Pinpoint the cell where the given text exists, returning its [X, Y] midpoint coordinate. 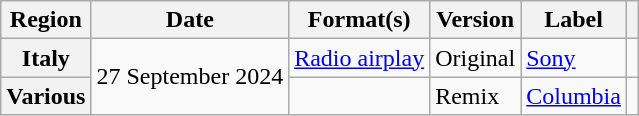
Radio airplay [360, 58]
Label [574, 20]
Columbia [574, 96]
Region [46, 20]
Date [190, 20]
Format(s) [360, 20]
Original [476, 58]
27 September 2024 [190, 77]
Italy [46, 58]
Remix [476, 96]
Various [46, 96]
Sony [574, 58]
Version [476, 20]
